Output the [x, y] coordinate of the center of the cell containing the given text.  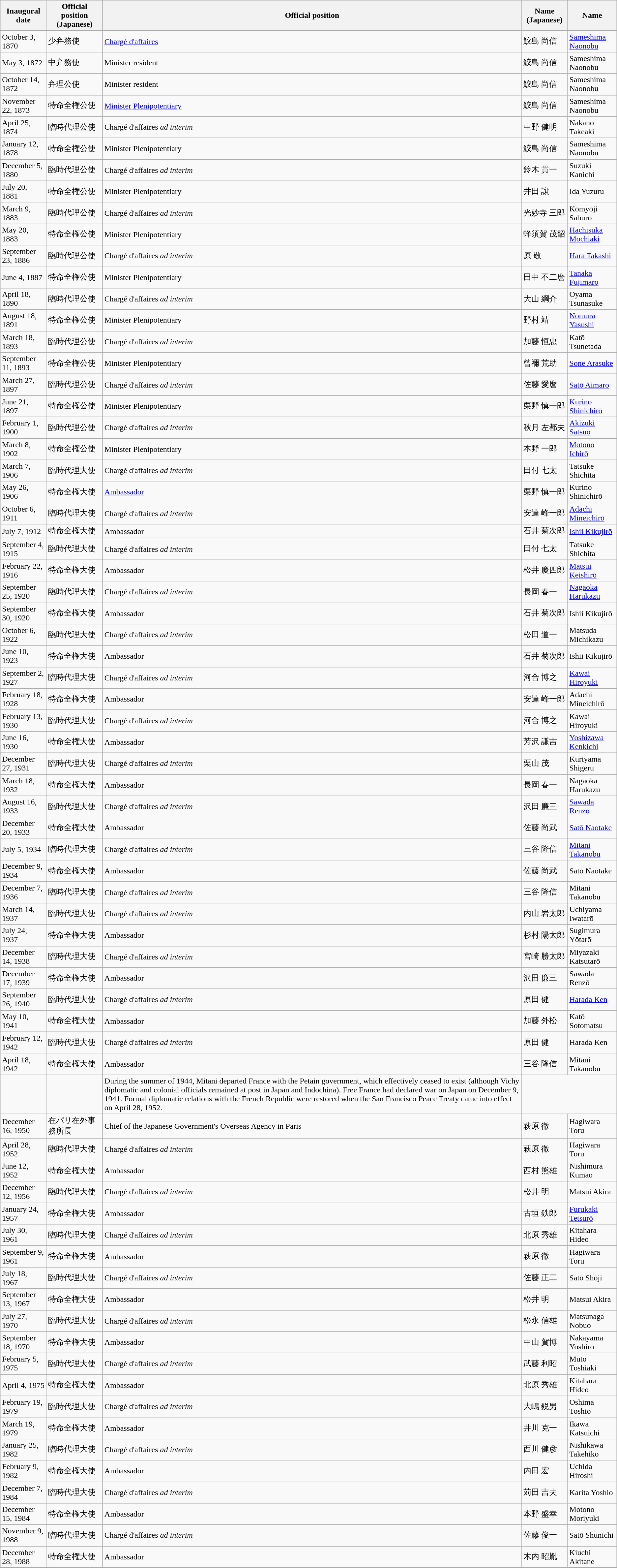
December 27, 1931 [23, 763]
February 19, 1979 [23, 1406]
March 8, 1902 [23, 449]
December 7, 1984 [23, 1492]
September 23, 1886 [23, 256]
Matsui Keishirō [592, 571]
May 26, 1906 [23, 492]
August 18, 1891 [23, 321]
November 9, 1988 [23, 1536]
Katō Tsunetada [592, 342]
Name [592, 16]
September 30, 1920 [23, 613]
July 7, 1912 [23, 531]
July 5, 1934 [23, 850]
芳沢 謙吉 [544, 742]
May 3, 1872 [23, 63]
December 20, 1933 [23, 828]
大嶋 鋭男 [544, 1406]
佐藤 愛麿 [544, 385]
Satō Shōji [592, 1278]
内田 宏 [544, 1471]
July 18, 1967 [23, 1278]
Oyama Tsunasuke [592, 299]
Oshima Toshio [592, 1406]
原 敬 [544, 256]
April 4, 1975 [23, 1385]
西川 健彦 [544, 1449]
古垣 鉄郎 [544, 1214]
November 22, 1873 [23, 106]
加藤 外松 [544, 1021]
April 25, 1874 [23, 127]
December 28, 1988 [23, 1557]
栗山 茂 [544, 763]
大山 綱介 [544, 299]
April 18, 1890 [23, 299]
Satō Shunichi [592, 1536]
January 24, 1957 [23, 1214]
Nomura Yasushi [592, 321]
Hachisuka Mochiaki [592, 234]
February 18, 1928 [23, 699]
光妙寺 三郎 [544, 213]
苅田 吉夫 [544, 1492]
少弁務使 [74, 42]
December 14, 1938 [23, 956]
木内 昭胤 [544, 1557]
武藤 利昭 [544, 1364]
January 25, 1982 [23, 1449]
April 28, 1952 [23, 1149]
Matsuda Michikazu [592, 635]
加藤 恒忠 [544, 342]
蜂須賀 茂韶 [544, 234]
July 20, 1881 [23, 191]
August 16, 1933 [23, 807]
September 9, 1961 [23, 1257]
Nakayama Yoshirō [592, 1342]
September 18, 1970 [23, 1342]
Karita Yoshio [592, 1492]
Hara Takashi [592, 256]
September 4, 1915 [23, 549]
February 22, 1916 [23, 571]
Matsunaga Nobuo [592, 1321]
内山 岩太郎 [544, 914]
September 2, 1927 [23, 677]
西村 熊雄 [544, 1171]
March 18, 1932 [23, 785]
Furukaki Tetsurō [592, 1214]
Kōmyōji Saburō [592, 213]
鈴木 貫一 [544, 170]
杉村 陽太郎 [544, 935]
December 12, 1956 [23, 1192]
井田 譲 [544, 191]
February 12, 1942 [23, 1042]
Nakano Takeaki [592, 127]
井川 克一 [544, 1428]
Nishikawa Takehiko [592, 1449]
December 16, 1950 [23, 1126]
September 13, 1967 [23, 1300]
本野 一郎 [544, 449]
野村 靖 [544, 321]
June 16, 1930 [23, 742]
Ida Yuzuru [592, 191]
October 14, 1872 [23, 84]
July 30, 1961 [23, 1235]
June 12, 1952 [23, 1171]
Akizuki Satsuo [592, 427]
February 1, 1900 [23, 427]
Nishimura Kumao [592, 1171]
Sugimura Yōtarō [592, 935]
Yoshizawa Kenkichi [592, 742]
September 11, 1893 [23, 363]
July 27, 1970 [23, 1321]
May 20, 1883 [23, 234]
March 9, 1883 [23, 213]
Official position [312, 16]
曾禰 荒助 [544, 363]
March 18, 1893 [23, 342]
Tanaka Fujimaro [592, 277]
中弁務使 [74, 63]
本野 盛幸 [544, 1514]
March 19, 1979 [23, 1428]
Katō Sotomatsu [592, 1021]
March 27, 1897 [23, 385]
March 7, 1906 [23, 470]
佐藤 正二 [544, 1278]
Chief of the Japanese Government's Overseas Agency in Paris [312, 1126]
September 26, 1940 [23, 999]
Sone Arasuke [592, 363]
弁理公使 [74, 84]
December 15, 1984 [23, 1514]
松田 道一 [544, 635]
Miyazaki Katsutarō [592, 956]
松永 信雄 [544, 1321]
Motono Moriyuki [592, 1514]
Chargé d'affaires [312, 42]
Uchida Hiroshi [592, 1471]
October 3, 1870 [23, 42]
June 4, 1887 [23, 277]
February 5, 1975 [23, 1364]
秋月 左都夫 [544, 427]
Muto Toshiaki [592, 1364]
September 25, 1920 [23, 592]
Name (Japanese) [544, 16]
Kuriyama Shigeru [592, 763]
March 14, 1937 [23, 914]
在パリ在外事務所長 [74, 1126]
宮崎 勝太郎 [544, 956]
Ikawa Katsuichi [592, 1428]
Inaugural date [23, 16]
Uchiyama Iwatarō [592, 914]
April 18, 1942 [23, 1064]
May 10, 1941 [23, 1021]
December 5, 1880 [23, 170]
December 17, 1939 [23, 978]
June 21, 1897 [23, 406]
October 6, 1911 [23, 513]
Kiuchi Akitane [592, 1557]
June 10, 1923 [23, 656]
July 24, 1937 [23, 935]
Official position (Japanese) [74, 16]
Satō Aimaro [592, 385]
松井 慶四郎 [544, 571]
February 13, 1930 [23, 720]
中山 賀博 [544, 1342]
Motono Ichirō [592, 449]
中野 健明 [544, 127]
Suzuki Kanichi [592, 170]
田中 不二麿 [544, 277]
October 6, 1922 [23, 635]
January 12, 1878 [23, 148]
佐藤 俊一 [544, 1536]
February 9, 1982 [23, 1471]
December 7, 1936 [23, 893]
December 9, 1934 [23, 871]
